Find where the given text appears and provide that cell's center as [x, y] coordinate. 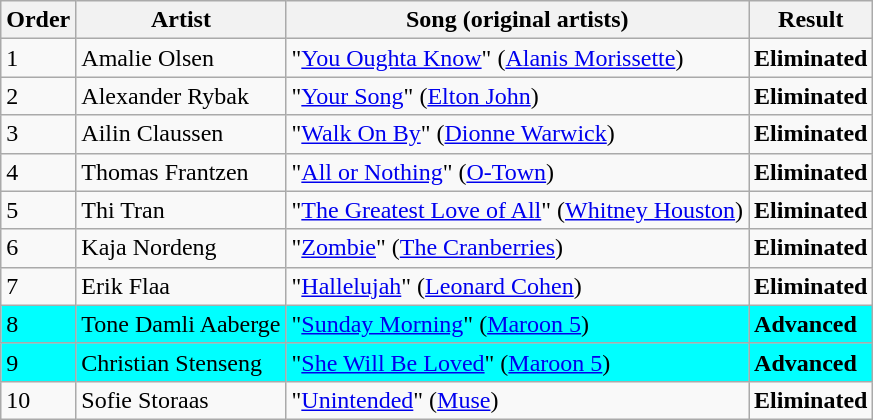
"All or Nothing" (O-Town) [518, 172]
Sofie Storaas [181, 400]
Christian Stenseng [181, 362]
"Hallelujah" (Leonard Cohen) [518, 286]
"The Greatest Love of All" (Whitney Houston) [518, 210]
"She Will Be Loved" (Maroon 5) [518, 362]
Amalie Olsen [181, 58]
7 [38, 286]
Thi Tran [181, 210]
3 [38, 134]
Result [811, 20]
"Walk On By" (Dionne Warwick) [518, 134]
Alexander Rybak [181, 96]
4 [38, 172]
Artist [181, 20]
6 [38, 248]
9 [38, 362]
"Zombie" (The Cranberries) [518, 248]
Song (original artists) [518, 20]
Kaja Nordeng [181, 248]
10 [38, 400]
Tone Damli Aaberge [181, 324]
"Your Song" (Elton John) [518, 96]
"You Oughta Know" (Alanis Morissette) [518, 58]
Erik Flaa [181, 286]
5 [38, 210]
Order [38, 20]
"Sunday Morning" (Maroon 5) [518, 324]
"Unintended" (Muse) [518, 400]
Thomas Frantzen [181, 172]
2 [38, 96]
Ailin Claussen [181, 134]
1 [38, 58]
8 [38, 324]
